From the cell containing the given text, extract its center point as [X, Y] coordinate. 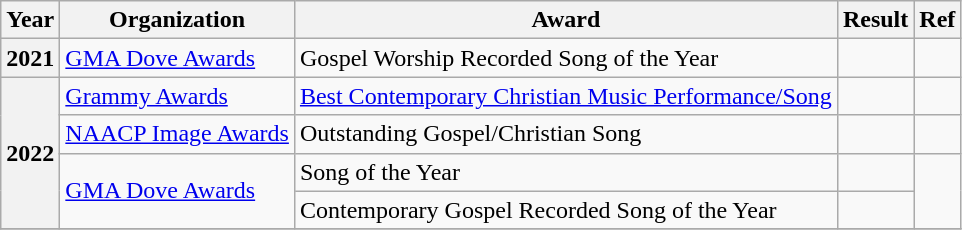
2021 [30, 58]
Year [30, 20]
Organization [178, 20]
Grammy Awards [178, 96]
Outstanding Gospel/Christian Song [566, 134]
Result [875, 20]
Gospel Worship Recorded Song of the Year [566, 58]
Best Contemporary Christian Music Performance/Song [566, 96]
Ref [938, 20]
Contemporary Gospel Recorded Song of the Year [566, 210]
2022 [30, 153]
NAACP Image Awards [178, 134]
Award [566, 20]
Song of the Year [566, 172]
